Return [X, Y] of the center of cell containing provided text 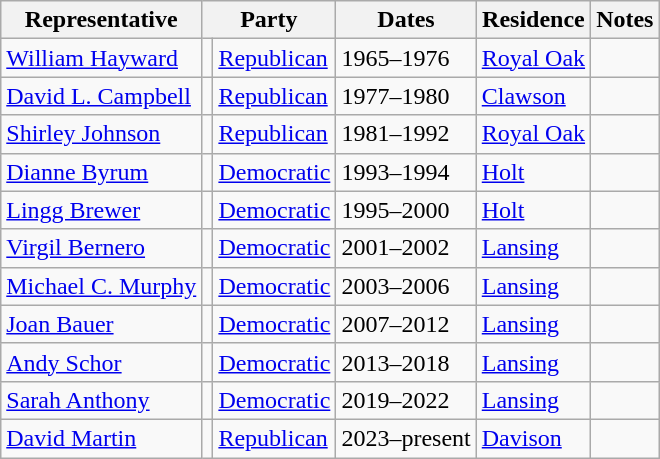
2001–2002 [406, 248]
Residence [533, 20]
Michael C. Murphy [102, 286]
1965–1976 [406, 58]
Davison [533, 438]
2013–2018 [406, 362]
2019–2022 [406, 400]
1993–1994 [406, 172]
William Hayward [102, 58]
Sarah Anthony [102, 400]
Lingg Brewer [102, 210]
Shirley Johnson [102, 134]
Representative [102, 20]
Dianne Byrum [102, 172]
1977–1980 [406, 96]
Party [269, 20]
2007–2012 [406, 324]
David Martin [102, 438]
1981–1992 [406, 134]
Andy Schor [102, 362]
Virgil Bernero [102, 248]
Dates [406, 20]
Joan Bauer [102, 324]
Notes [625, 20]
2023–present [406, 438]
1995–2000 [406, 210]
David L. Campbell [102, 96]
Clawson [533, 96]
2003–2006 [406, 286]
